Capture the cell that displays the provided text and extract its (X, Y) central coordinate. 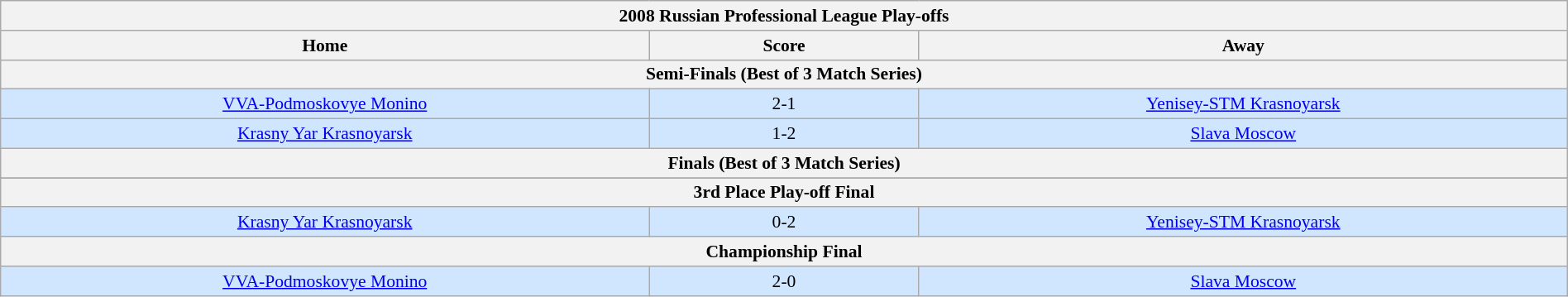
2-0 (784, 281)
Semi-Finals (Best of 3 Match Series) (784, 74)
Championship Final (784, 251)
3rd Place Play-off Final (784, 193)
1-2 (784, 134)
0-2 (784, 223)
2008 Russian Professional League Play-offs (784, 16)
Away (1243, 46)
Finals (Best of 3 Match Series) (784, 163)
Score (784, 46)
Home (325, 46)
2-1 (784, 104)
